Capture the cell that displays the provided text and extract its (X, Y) central coordinate. 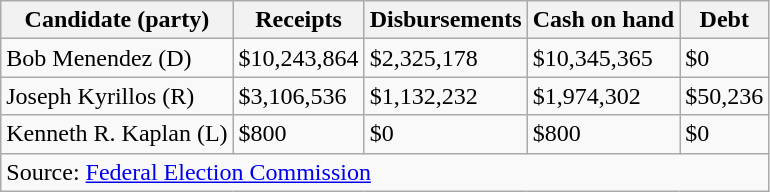
Receipts (298, 20)
$50,236 (724, 96)
Debt (724, 20)
$10,243,864 (298, 58)
$10,345,365 (603, 58)
Disbursements (446, 20)
Cash on hand (603, 20)
Bob Menendez (D) (117, 58)
Kenneth R. Kaplan (L) (117, 134)
Candidate (party) (117, 20)
$1,132,232 (446, 96)
Source: Federal Election Commission (385, 172)
$1,974,302 (603, 96)
$2,325,178 (446, 58)
$3,106,536 (298, 96)
Joseph Kyrillos (R) (117, 96)
